Scan for the cell matching the given text and deliver its [X, Y] coordinate at center. 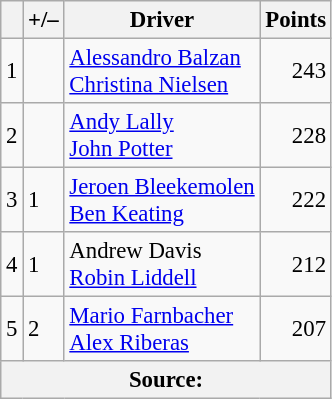
+/– [44, 20]
228 [296, 136]
Jeroen Bleekemolen Ben Keating [162, 200]
207 [296, 330]
243 [296, 72]
Points [296, 20]
5 [12, 330]
Alessandro Balzan Christina Nielsen [162, 72]
Andrew Davis Robin Liddell [162, 264]
Mario Farnbacher Alex Riberas [162, 330]
3 [12, 200]
212 [296, 264]
Driver [162, 20]
222 [296, 200]
4 [12, 264]
Andy Lally John Potter [162, 136]
